From the cell containing the given text, extract its center point as [x, y] coordinate. 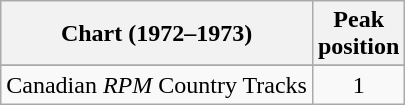
Peakposition [358, 34]
Chart (1972–1973) [157, 34]
Canadian RPM Country Tracks [157, 85]
1 [358, 85]
